Extract the (x, y) coordinate from the center of the cell holding the provided text.  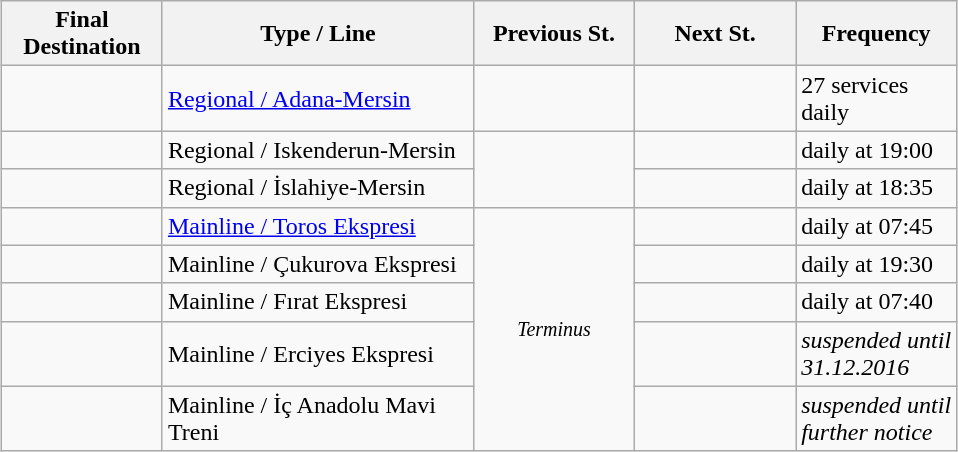
Next St. (716, 34)
Regional / Adana-Mersin (318, 98)
Final Destination (82, 34)
Regional / İslahiye-Mersin (318, 188)
suspended until 31.12.2016 (876, 354)
Type / Line (318, 34)
Mainline / Toros Ekspresi (318, 226)
Regional / Iskenderun-Mersin (318, 150)
daily at 07:45 (876, 226)
daily at 19:30 (876, 264)
27 services daily (876, 98)
suspended until further notice (876, 418)
Mainline / Çukurova Ekspresi (318, 264)
Mainline / Erciyes Ekspresi (318, 354)
daily at 07:40 (876, 302)
daily at 19:00 (876, 150)
Mainline / Fırat Ekspresi (318, 302)
daily at 18:35 (876, 188)
Previous St. (554, 34)
Mainline / İç Anadolu Mavi Treni (318, 418)
Frequency (876, 34)
Terminus (554, 329)
